Extract the [X, Y] coordinate from the center of the cell holding the provided text.  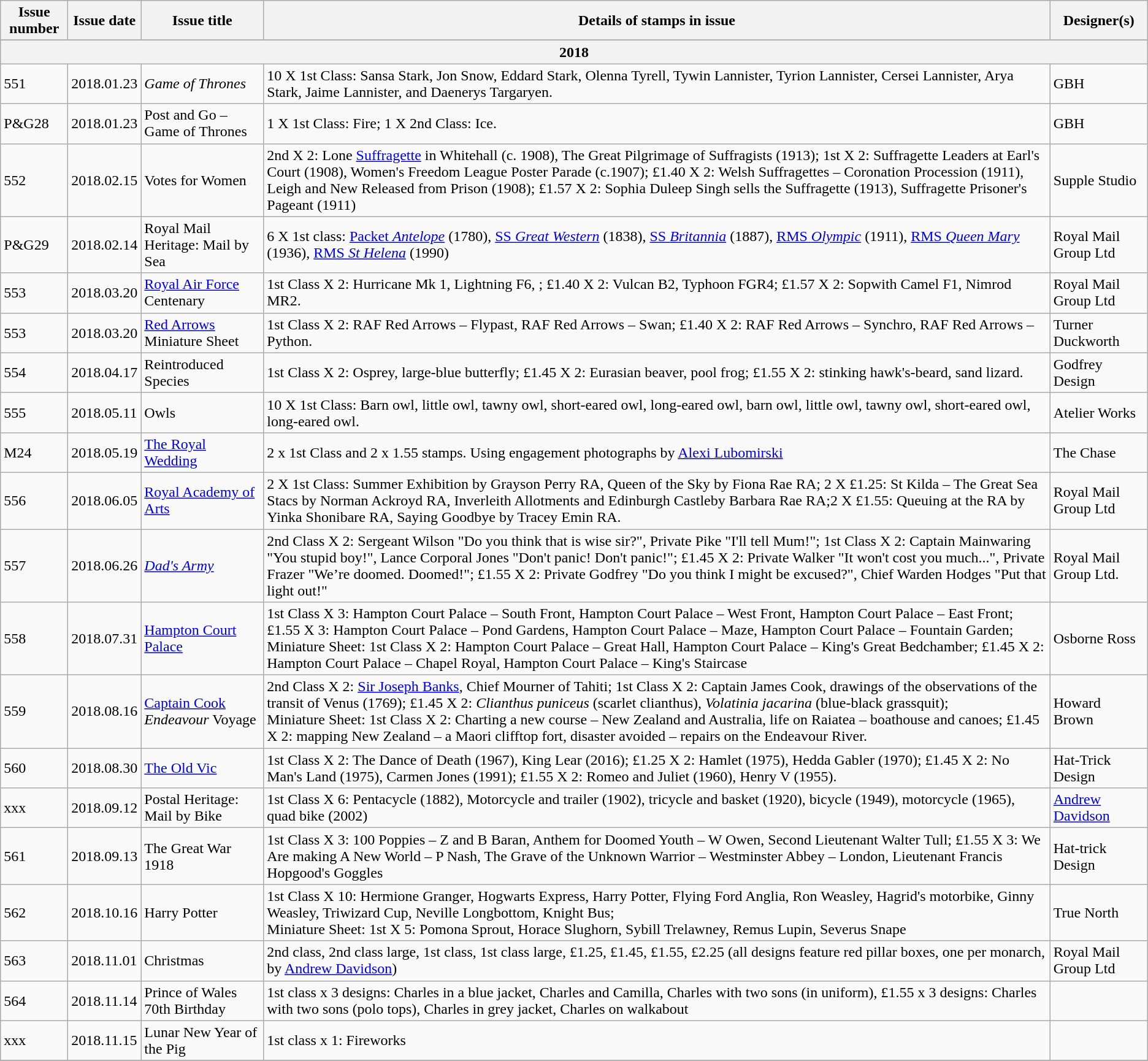
Owls [202, 412]
Details of stamps in issue [657, 21]
556 [34, 500]
Supple Studio [1099, 180]
M24 [34, 453]
Andrew Davidson [1099, 808]
1 X 1st Class: Fire; 1 X 2nd Class: Ice. [657, 124]
2018.07.31 [104, 639]
Issue date [104, 21]
Atelier Works [1099, 412]
Royal Mail Heritage: Mail by Sea [202, 245]
Dad's Army [202, 565]
2018.05.19 [104, 453]
559 [34, 711]
The Chase [1099, 453]
Royal Mail Group Ltd. [1099, 565]
1st Class X 6: Pentacycle (1882), Motorcycle and trailer (1902), tricycle and basket (1920), bicycle (1949), motorcycle (1965), quad bike (2002) [657, 808]
2018 [574, 52]
True North [1099, 913]
562 [34, 913]
Red Arrows Miniature Sheet [202, 332]
1st Class X 2: Osprey, large-blue butterfly; £1.45 X 2: Eurasian beaver, pool frog; £1.55 X 2: stinking hawk's-beard, sand lizard. [657, 373]
2018.02.14 [104, 245]
Christmas [202, 960]
551 [34, 83]
Issue number [34, 21]
Hat-Trick Design [1099, 768]
560 [34, 768]
2 x 1st Class and 2 x 1.55 stamps. Using engagement photographs by Alexi Lubomirski [657, 453]
1st Class X 2: Hurricane Mk 1, Lightning F6, ; £1.40 X 2: Vulcan B2, Typhoon FGR4; £1.57 X 2: Sopwith Camel F1, Nimrod MR2. [657, 293]
The Great War 1918 [202, 856]
555 [34, 412]
Captain Cook Endeavour Voyage [202, 711]
Prince of Wales 70th Birthday [202, 1001]
2018.02.15 [104, 180]
Turner Duckworth [1099, 332]
2018.06.26 [104, 565]
Reintroduced Species [202, 373]
2018.05.11 [104, 412]
Royal Academy of Arts [202, 500]
Postal Heritage: Mail by Bike [202, 808]
Godfrey Design [1099, 373]
564 [34, 1001]
Howard Brown [1099, 711]
557 [34, 565]
2018.11.14 [104, 1001]
2018.06.05 [104, 500]
558 [34, 639]
2018.10.16 [104, 913]
Royal Air Force Centenary [202, 293]
Designer(s) [1099, 21]
2018.11.15 [104, 1040]
Issue title [202, 21]
P&G29 [34, 245]
The Royal Wedding [202, 453]
2018.11.01 [104, 960]
563 [34, 960]
10 X 1st Class: Barn owl, little owl, tawny owl, short-eared owl, long-eared owl, barn owl, little owl, tawny owl, short-eared owl, long-eared owl. [657, 412]
1st class x 1: Fireworks [657, 1040]
554 [34, 373]
1st Class X 2: RAF Red Arrows – Flypast, RAF Red Arrows – Swan; £1.40 X 2: RAF Red Arrows – Synchro, RAF Red Arrows – Python. [657, 332]
The Old Vic [202, 768]
Osborne Ross [1099, 639]
Hampton Court Palace [202, 639]
2018.08.16 [104, 711]
Votes for Women [202, 180]
2018.09.13 [104, 856]
Harry Potter [202, 913]
Lunar New Year of the Pig [202, 1040]
561 [34, 856]
6 X 1st class: Packet Antelope (1780), SS Great Western (1838), SS Britannia (1887), RMS Olympic (1911), RMS Queen Mary (1936), RMS St Helena (1990) [657, 245]
2018.04.17 [104, 373]
552 [34, 180]
Hat-trick Design [1099, 856]
P&G28 [34, 124]
2018.09.12 [104, 808]
Game of Thrones [202, 83]
Post and Go – Game of Thrones [202, 124]
2018.08.30 [104, 768]
